Locate the cell with the specified text and output its (x, y) center coordinate. 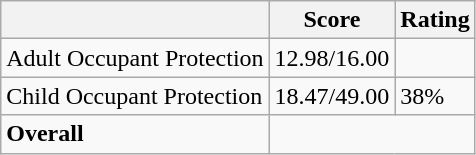
Adult Occupant Protection (135, 58)
Rating (435, 20)
Child Occupant Protection (135, 96)
18.47/49.00 (332, 96)
Score (332, 20)
Overall (135, 134)
12.98/16.00 (332, 58)
38% (435, 96)
